From the cell containing the given text, extract its center point as (X, Y) coordinate. 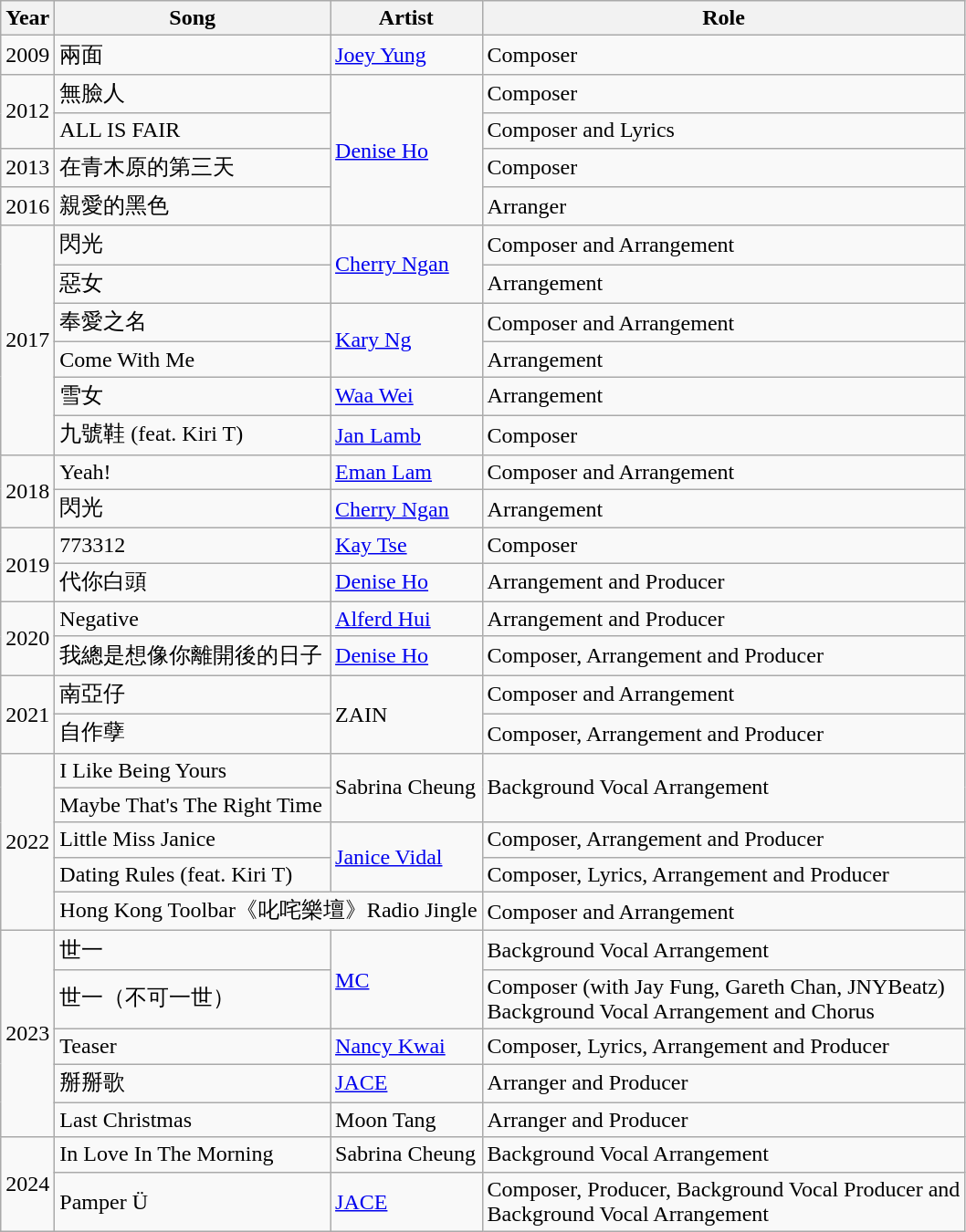
Joey Yung (407, 55)
2023 (27, 1034)
2022 (27, 841)
Kary Ng (407, 339)
Eman Lam (407, 472)
Composer (with Jay Fung, Gareth Chan, JNYBeatz)Background Vocal Arrangement and Chorus (723, 998)
Composer, Producer, Background Vocal Producer andBackground Vocal Arrangement (723, 1201)
親愛的黑色 (193, 206)
兩面 (193, 55)
Nancy Kwai (407, 1046)
Kay Tse (407, 546)
I Like Being Yours (193, 770)
Jan Lamb (407, 434)
Come With Me (193, 360)
雪女 (193, 396)
ALL IS FAIR (193, 131)
2012 (27, 111)
在青木原的第三天 (193, 168)
Composer and Lyrics (723, 131)
世一（不可一世） (193, 998)
Year (27, 18)
我總是想像你離開後的日子 (193, 655)
2013 (27, 168)
Last Christmas (193, 1120)
MC (407, 980)
2021 (27, 714)
Moon Tang (407, 1120)
Teaser (193, 1046)
Maybe That's The Right Time (193, 805)
773312 (193, 546)
Artist (407, 18)
Waa Wei (407, 396)
2024 (27, 1185)
2018 (27, 491)
In Love In The Morning (193, 1154)
掰掰歌 (193, 1084)
Alferd Hui (407, 619)
2019 (27, 566)
Hong Kong Toolbar《叱咤樂壇》Radio Jingle (268, 911)
無臉人 (193, 93)
Dating Rules (feat. Kiri T) (193, 874)
自作孽 (193, 734)
2016 (27, 206)
Janice Vidal (407, 857)
Arranger (723, 206)
2009 (27, 55)
代你白頭 (193, 582)
Little Miss Janice (193, 840)
奉愛之名 (193, 323)
世一 (193, 951)
Song (193, 18)
九號鞋 (feat. Kiri T) (193, 434)
惡女 (193, 285)
Negative (193, 619)
南亞仔 (193, 695)
2020 (27, 639)
ZAIN (407, 714)
Pamper Ü (193, 1201)
Role (723, 18)
Yeah! (193, 472)
2017 (27, 339)
